For the text-containing cell, return its midpoint in (X, Y) coordinate format. 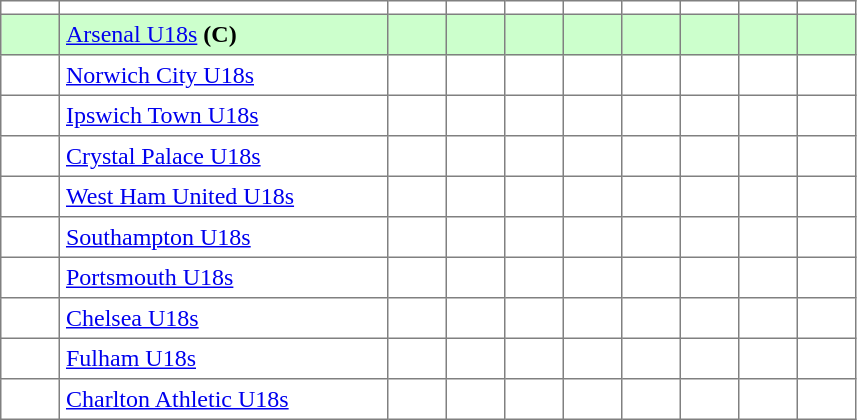
Fulham U18s (223, 358)
Arsenal U18s (C) (223, 34)
Chelsea U18s (223, 318)
West Ham United U18s (223, 196)
Southampton U18s (223, 237)
Crystal Palace U18s (223, 156)
Norwich City U18s (223, 75)
Ipswich Town U18s (223, 115)
Portsmouth U18s (223, 277)
Charlton Athletic U18s (223, 399)
